Scan for the cell matching the given text and deliver its [X, Y] coordinate at center. 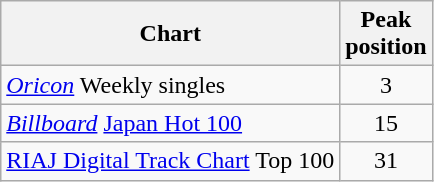
RIAJ Digital Track Chart Top 100 [170, 161]
Billboard Japan Hot 100 [170, 123]
3 [386, 85]
15 [386, 123]
Oricon Weekly singles [170, 85]
31 [386, 161]
Peakposition [386, 34]
Chart [170, 34]
